Search for the cell housing the specified text and yield its (x, y) center coordinate. 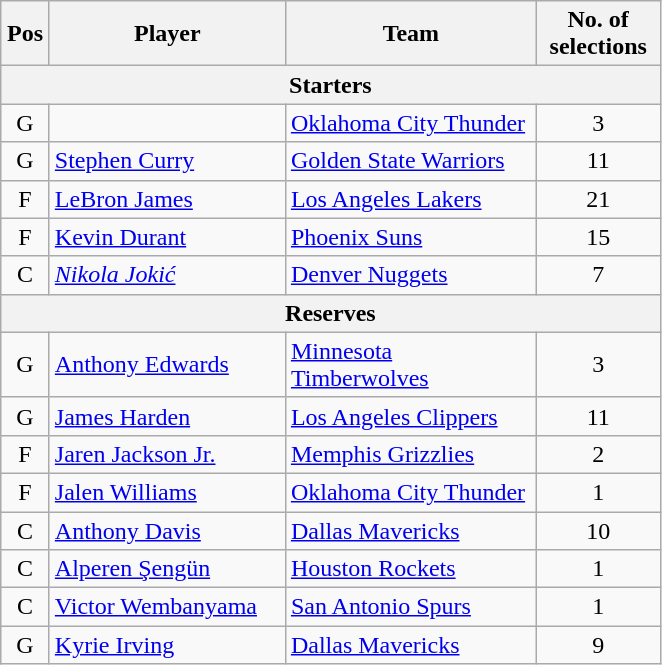
Los Angeles Clippers (410, 416)
Anthony Davis (167, 531)
Minnesota Timberwolves (410, 364)
LeBron James (167, 199)
21 (598, 199)
James Harden (167, 416)
Anthony Edwards (167, 364)
Stephen Curry (167, 161)
Pos (26, 34)
Phoenix Suns (410, 237)
7 (598, 275)
Reserves (330, 313)
San Antonio Spurs (410, 607)
15 (598, 237)
Alperen Şengün (167, 569)
Starters (330, 85)
Denver Nuggets (410, 275)
Kyrie Irving (167, 645)
Nikola Jokić (167, 275)
Golden State Warriors (410, 161)
No. of selections (598, 34)
10 (598, 531)
Kevin Durant (167, 237)
2 (598, 454)
Jaren Jackson Jr. (167, 454)
Team (410, 34)
Houston Rockets (410, 569)
9 (598, 645)
Victor Wembanyama (167, 607)
Jalen Williams (167, 492)
Memphis Grizzlies (410, 454)
Player (167, 34)
Los Angeles Lakers (410, 199)
